Capture the cell that displays the provided text and extract its [X, Y] central coordinate. 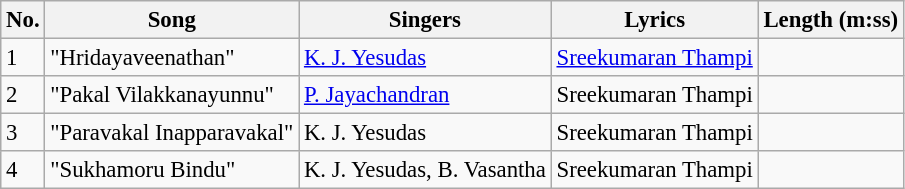
3 [23, 133]
"Sukhamoru Bindu" [172, 170]
Singers [426, 20]
1 [23, 58]
P. Jayachandran [426, 95]
K. J. Yesudas, B. Vasantha [426, 170]
"Hridayaveenathan" [172, 58]
4 [23, 170]
"Pakal Vilakkanayunnu" [172, 95]
No. [23, 20]
Lyrics [654, 20]
Song [172, 20]
2 [23, 95]
"Paravakal Inapparavakal" [172, 133]
Length (m:ss) [830, 20]
